From the cell containing the given text, extract its center point as [x, y] coordinate. 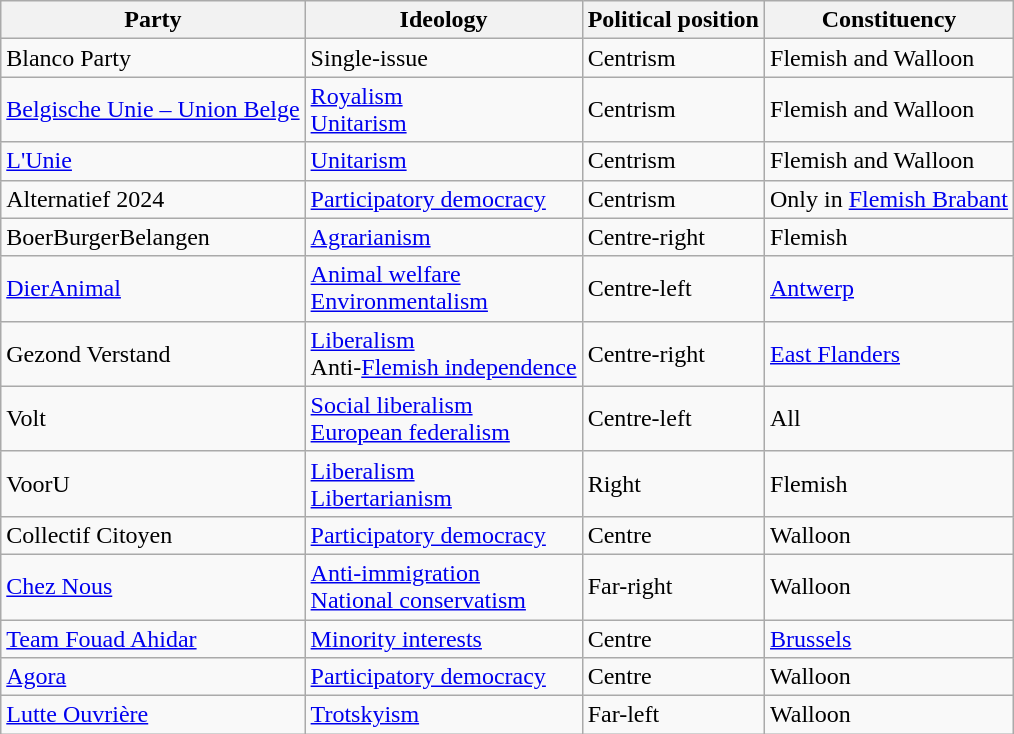
Volt [153, 418]
Trotskyism [444, 715]
VoorU [153, 484]
Chez Nous [153, 586]
Collectif Citoyen [153, 535]
Lutte Ouvrière [153, 715]
Agora [153, 677]
Social liberalismEuropean federalism [444, 418]
Minority interests [444, 639]
Constituency [890, 20]
BoerBurgerBelangen [153, 237]
Team Fouad Ahidar [153, 639]
Far-left [673, 715]
L'Unie [153, 161]
Right [673, 484]
Alternatief 2024 [153, 199]
DierAnimal [153, 288]
RoyalismUnitarism [444, 110]
LiberalismAnti-Flemish independence [444, 354]
Far-right [673, 586]
Agrarianism [444, 237]
East Flanders [890, 354]
Animal welfareEnvironmentalism [444, 288]
Anti-immigrationNational conservatism [444, 586]
LiberalismLibertarianism [444, 484]
Brussels [890, 639]
Antwerp [890, 288]
Unitarism [444, 161]
Party [153, 20]
Belgische Unie – Union Belge [153, 110]
Ideology [444, 20]
Political position [673, 20]
Single-issue [444, 58]
All [890, 418]
Gezond Verstand [153, 354]
Only in Flemish Brabant [890, 199]
Blanco Party [153, 58]
